Return the (X, Y) coordinate for the center point of the cell that contains the specified text.  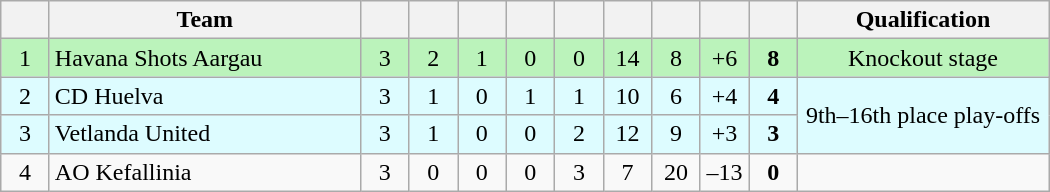
12 (628, 134)
Knockout stage (922, 58)
+6 (724, 58)
7 (628, 172)
+4 (724, 96)
20 (676, 172)
9 (676, 134)
–13 (724, 172)
CD Huelva (204, 96)
Team (204, 20)
9th–16th place play-offs (922, 115)
+3 (724, 134)
14 (628, 58)
10 (628, 96)
Havana Shots Aargau (204, 58)
Qualification (922, 20)
AO Kefallinia (204, 172)
6 (676, 96)
Vetlanda United (204, 134)
